Scan for the cell matching the given text and deliver its (x, y) coordinate at center. 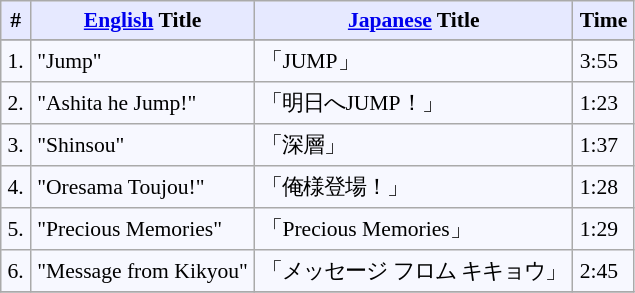
"Shinsou" (142, 145)
"Precious Memories" (142, 229)
1:28 (604, 187)
Time (604, 20)
「Precious Memories」 (414, 229)
3:55 (604, 61)
Japanese Title (414, 20)
"Oresama Toujou!" (142, 187)
English Title (142, 20)
2. (16, 103)
# (16, 20)
"Ashita he Jump!" (142, 103)
「俺様登場！」 (414, 187)
「深層」 (414, 145)
1:23 (604, 103)
1:29 (604, 229)
3. (16, 145)
1. (16, 61)
1:37 (604, 145)
6. (16, 271)
「明日へJUMP！」 (414, 103)
"Message from Kikyou" (142, 271)
5. (16, 229)
"Jump" (142, 61)
「JUMP」 (414, 61)
2:45 (604, 271)
「メッセージ フロム キキョウ」 (414, 271)
4. (16, 187)
